Return the [x, y] coordinate for the center point of the cell that contains the specified text.  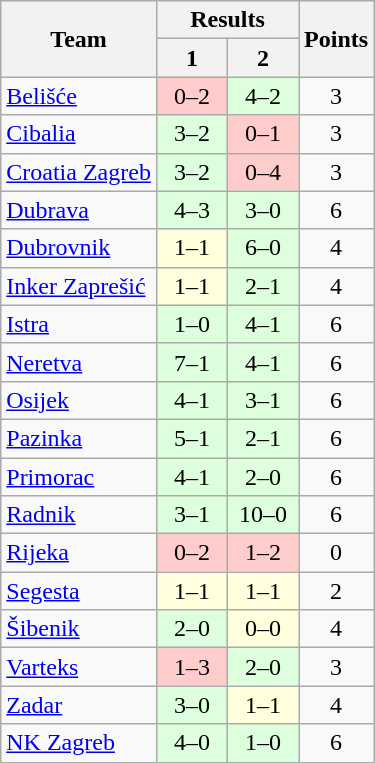
0 [336, 553]
Points [336, 39]
Inker Zaprešić [79, 286]
Šibenik [79, 629]
1–2 [262, 553]
Croatia Zagreb [79, 172]
1–3 [192, 667]
Dubrovnik [79, 248]
Istra [79, 324]
4–0 [192, 743]
10–0 [262, 515]
Belišće [79, 96]
Radnik [79, 515]
0–0 [262, 629]
Neretva [79, 362]
Dubrava [79, 210]
Rijeka [79, 553]
Osijek [79, 400]
Segesta [79, 591]
0–4 [262, 172]
1 [192, 58]
5–1 [192, 438]
NK Zagreb [79, 743]
6–0 [262, 248]
4–2 [262, 96]
Pazinka [79, 438]
Primorac [79, 477]
Results [227, 20]
4–3 [192, 210]
0–1 [262, 134]
Team [79, 39]
7–1 [192, 362]
Zadar [79, 705]
Cibalia [79, 134]
Varteks [79, 667]
